Find where the given text appears and provide that cell's center as (X, Y) coordinate. 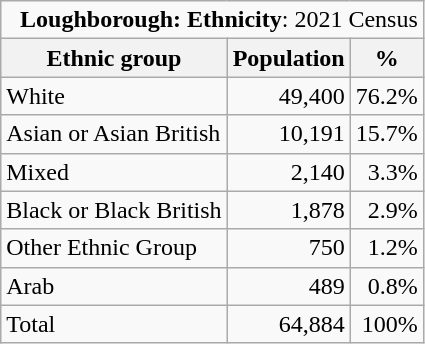
76.2% (386, 96)
Mixed (114, 172)
100% (386, 324)
2.9% (386, 210)
Total (114, 324)
White (114, 96)
Arab (114, 286)
15.7% (386, 134)
Ethnic group (114, 58)
Population (288, 58)
64,884 (288, 324)
750 (288, 248)
3.3% (386, 172)
489 (288, 286)
Black or Black British (114, 210)
2,140 (288, 172)
Loughborough: Ethnicity: 2021 Census (212, 20)
Other Ethnic Group (114, 248)
Asian or Asian British (114, 134)
0.8% (386, 286)
49,400 (288, 96)
1,878 (288, 210)
1.2% (386, 248)
10,191 (288, 134)
% (386, 58)
